Extract the (x, y) coordinate from the center of the cell holding the provided text.  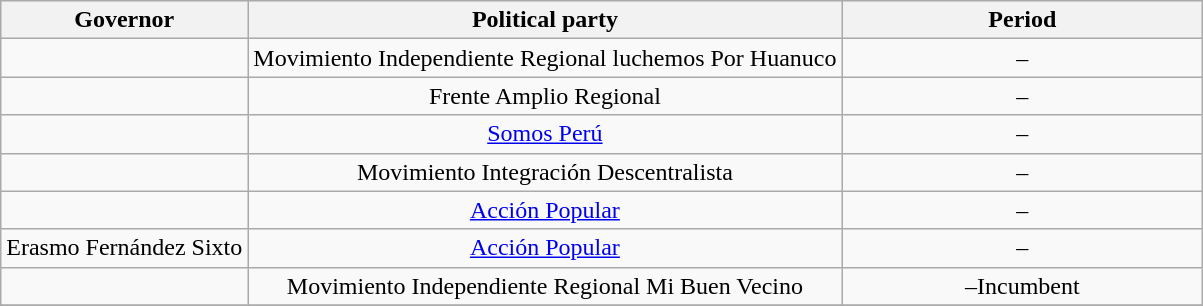
Period (1022, 20)
–Incumbent (1022, 286)
Somos Perú (545, 134)
Movimiento Independiente Regional luchemos Por Huanuco (545, 58)
Movimiento Integración Descentralista (545, 172)
Governor (124, 20)
Erasmo Fernández Sixto (124, 248)
Movimiento Independiente Regional Mi Buen Vecino (545, 286)
Political party (545, 20)
Frente Amplio Regional (545, 96)
